Provide the [x, y] coordinate of the cell's center where the given text is located.  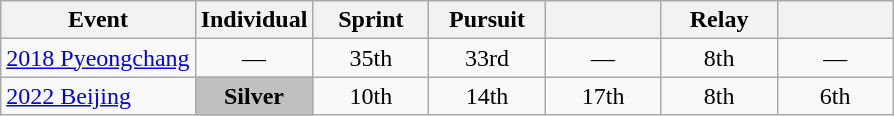
2022 Beijing [98, 96]
Sprint [371, 20]
14th [487, 96]
10th [371, 96]
2018 Pyeongchang [98, 58]
17th [603, 96]
Relay [719, 20]
Event [98, 20]
6th [835, 96]
Silver [254, 96]
35th [371, 58]
Individual [254, 20]
Pursuit [487, 20]
33rd [487, 58]
